For the text-containing cell, return its midpoint in (X, Y) coordinate format. 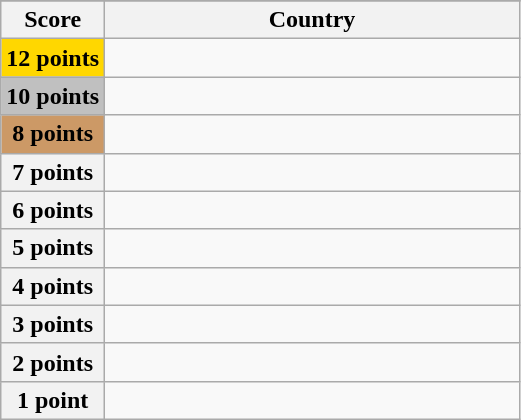
2 points (53, 362)
8 points (53, 134)
Score (53, 20)
5 points (53, 248)
12 points (53, 58)
10 points (53, 96)
3 points (53, 324)
6 points (53, 210)
Country (312, 20)
4 points (53, 286)
7 points (53, 172)
1 point (53, 400)
